Detect which cell encompasses the target text, then output its (X, Y) center coordinate. 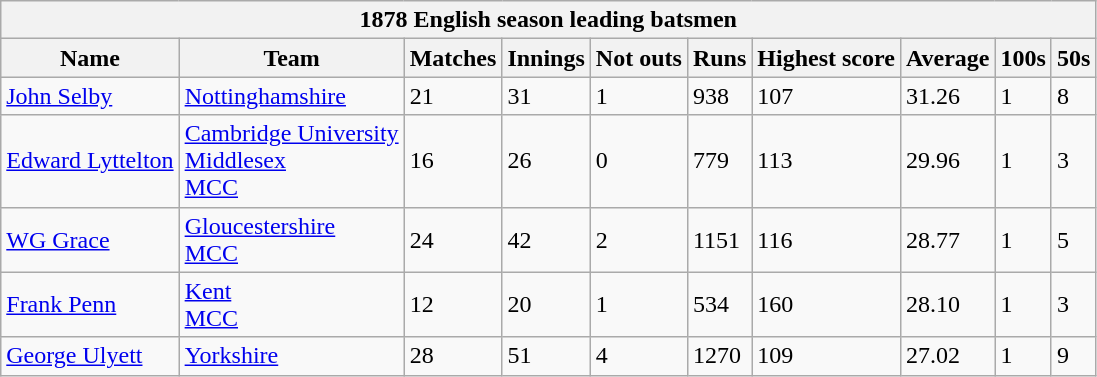
GloucestershireMCC (292, 240)
107 (826, 96)
Average (948, 58)
113 (826, 161)
Frank Penn (90, 304)
28 (453, 356)
2 (638, 240)
George Ulyett (90, 356)
109 (826, 356)
31 (546, 96)
4 (638, 356)
20 (546, 304)
Nottinghamshire (292, 96)
Matches (453, 58)
50s (1073, 58)
24 (453, 240)
Yorkshire (292, 356)
51 (546, 356)
Edward Lyttelton (90, 161)
WG Grace (90, 240)
Highest score (826, 58)
Not outs (638, 58)
5 (1073, 240)
160 (826, 304)
534 (719, 304)
KentMCC (292, 304)
Runs (719, 58)
9 (1073, 356)
938 (719, 96)
16 (453, 161)
21 (453, 96)
42 (546, 240)
779 (719, 161)
31.26 (948, 96)
29.96 (948, 161)
28.10 (948, 304)
26 (546, 161)
Innings (546, 58)
1270 (719, 356)
8 (1073, 96)
116 (826, 240)
Cambridge UniversityMiddlesexMCC (292, 161)
0 (638, 161)
Team (292, 58)
1878 English season leading batsmen (548, 20)
28.77 (948, 240)
Name (90, 58)
100s (1023, 58)
27.02 (948, 356)
John Selby (90, 96)
12 (453, 304)
1151 (719, 240)
